Extract the [x, y] coordinate from the center of the cell holding the provided text.  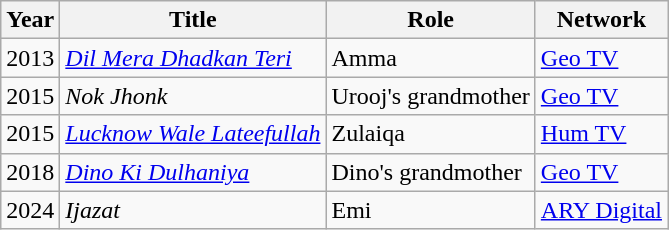
Emi [430, 210]
ARY Digital [601, 210]
Amma [430, 58]
Network [601, 20]
Year [30, 20]
Title [193, 20]
2018 [30, 172]
Dil Mera Dhadkan Teri [193, 58]
Dino Ki Dulhaniya [193, 172]
Role [430, 20]
Zulaiqa [430, 134]
Dino's grandmother [430, 172]
Hum TV [601, 134]
Nok Jhonk [193, 96]
Lucknow Wale Lateefullah [193, 134]
2024 [30, 210]
Urooj's grandmother [430, 96]
Ijazat [193, 210]
2013 [30, 58]
